Return (x, y) of the center of cell containing provided text 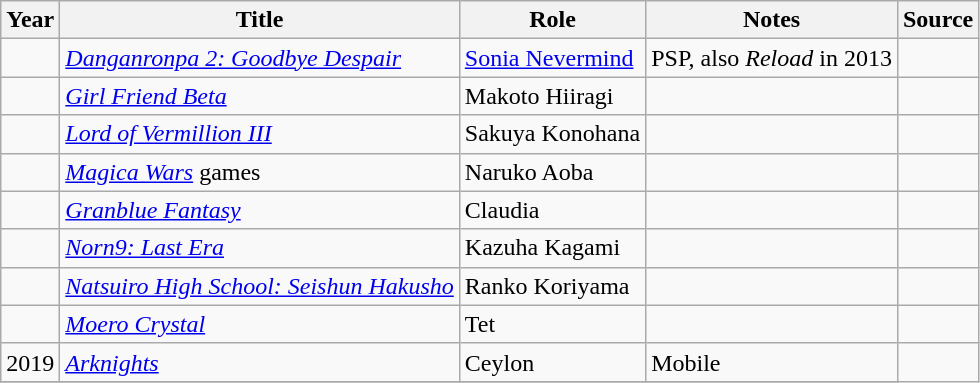
Ceylon (552, 362)
Title (260, 20)
Naruko Aoba (552, 172)
Magica Wars games (260, 172)
Mobile (772, 362)
Girl Friend Beta (260, 96)
Claudia (552, 210)
Sonia Nevermind (552, 58)
Sakuya Konohana (552, 134)
Makoto Hiiragi (552, 96)
Norn9: Last Era (260, 248)
Ranko Koriyama (552, 286)
Source (938, 20)
PSP, also Reload in 2013 (772, 58)
Moero Crystal (260, 324)
Tet (552, 324)
Arknights (260, 362)
Kazuha Kagami (552, 248)
Natsuiro High School: Seishun Hakusho (260, 286)
Granblue Fantasy (260, 210)
2019 (30, 362)
Role (552, 20)
Year (30, 20)
Lord of Vermillion III (260, 134)
Danganronpa 2: Goodbye Despair (260, 58)
Notes (772, 20)
